Extract the [x, y] coordinate from the center of the cell holding the provided text.  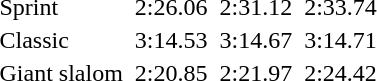
3:14.53 [171, 40]
3:14.67 [256, 40]
